Scan for the cell matching the given text and deliver its [x, y] coordinate at center. 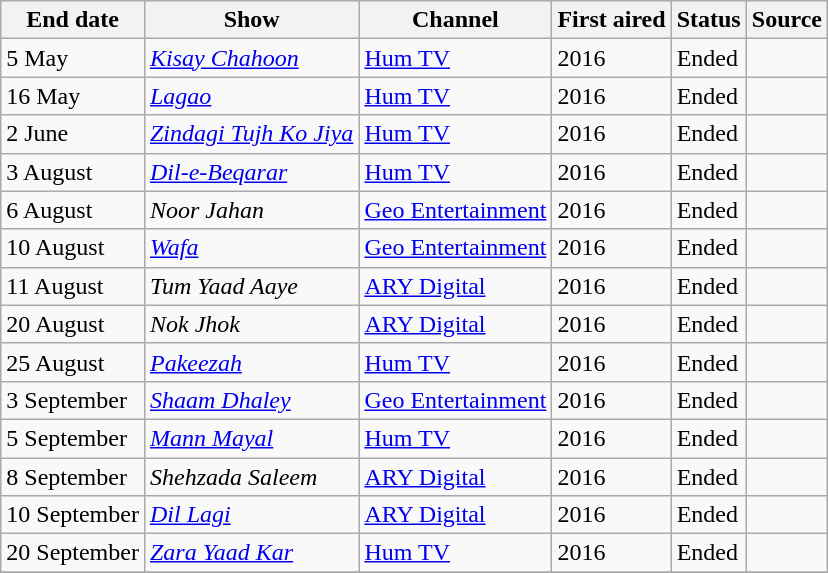
5 May [73, 58]
20 September [73, 553]
Lagao [251, 96]
First aired [612, 20]
Dil-e-Beqarar [251, 172]
Pakeezah [251, 362]
3 September [73, 400]
2 June [73, 134]
Shehzada Saleem [251, 477]
Source [786, 20]
Show [251, 20]
End date [73, 20]
Nok Jhok [251, 324]
Channel [456, 20]
10 August [73, 248]
Dil Lagi [251, 515]
Status [708, 20]
25 August [73, 362]
3 August [73, 172]
20 August [73, 324]
8 September [73, 477]
Wafa [251, 248]
Noor Jahan [251, 210]
Tum Yaad Aaye [251, 286]
16 May [73, 96]
Zindagi Tujh Ko Jiya [251, 134]
Zara Yaad Kar [251, 553]
5 September [73, 438]
Kisay Chahoon [251, 58]
Shaam Dhaley [251, 400]
Mann Mayal [251, 438]
10 September [73, 515]
6 August [73, 210]
11 August [73, 286]
